Pinpoint the cell where the given text exists, returning its (X, Y) midpoint coordinate. 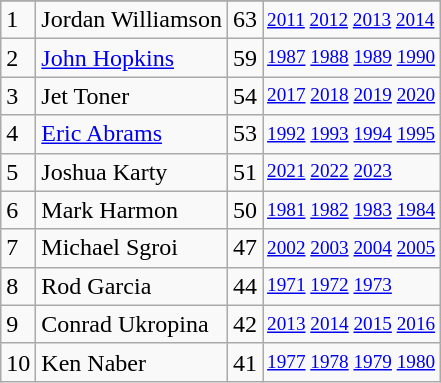
4 (18, 134)
Michael Sgroi (132, 248)
44 (244, 286)
Jordan Williamson (132, 20)
3 (18, 96)
42 (244, 324)
2021 2022 2023 (352, 172)
10 (18, 362)
Rod Garcia (132, 286)
1987 1988 1989 1990 (352, 58)
6 (18, 210)
Jet Toner (132, 96)
Conrad Ukropina (132, 324)
54 (244, 96)
51 (244, 172)
Joshua Karty (132, 172)
2 (18, 58)
2011 2012 2013 2014 (352, 20)
5 (18, 172)
Mark Harmon (132, 210)
2002 2003 2004 2005 (352, 248)
8 (18, 286)
1 (18, 20)
59 (244, 58)
47 (244, 248)
1981 1982 1983 1984 (352, 210)
1977 1978 1979 1980 (352, 362)
2013 2014 2015 2016 (352, 324)
53 (244, 134)
50 (244, 210)
1971 1972 1973 (352, 286)
9 (18, 324)
John Hopkins (132, 58)
63 (244, 20)
1992 1993 1994 1995 (352, 134)
Ken Naber (132, 362)
2017 2018 2019 2020 (352, 96)
41 (244, 362)
Eric Abrams (132, 134)
7 (18, 248)
